Return the [X, Y] coordinate for the center point of the cell that contains the specified text.  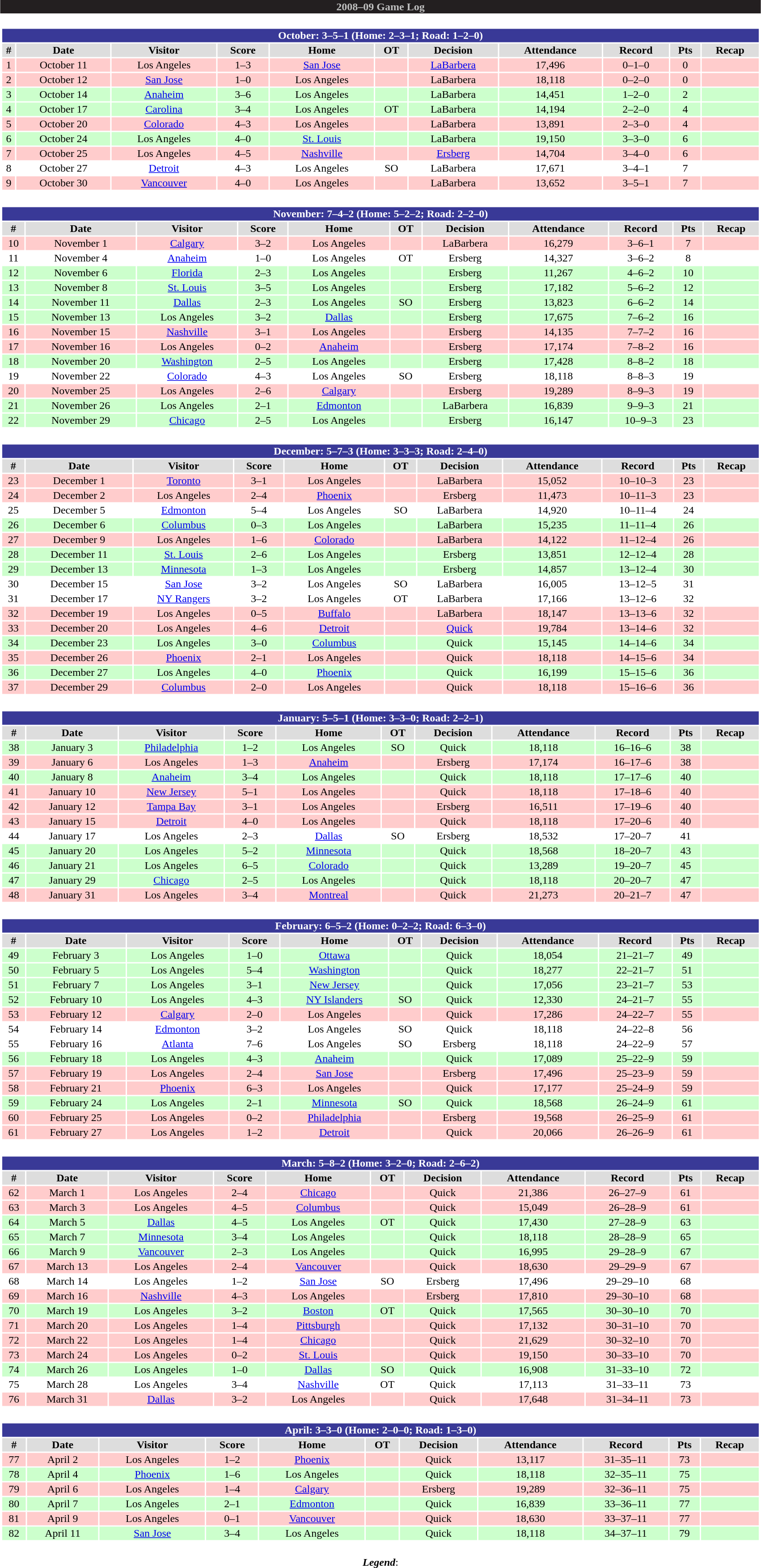
8–9–3 [641, 391]
6–3 [255, 1088]
14,194 [550, 110]
17,428 [558, 362]
3–5 [263, 287]
11,473 [553, 496]
2008–09 Game Log [380, 7]
58 [13, 1088]
2–3–0 [636, 124]
April 2 [63, 1459]
7–8–2 [641, 346]
December 23 [79, 643]
17,810 [533, 1296]
16,199 [553, 673]
17–20–7 [632, 836]
7–6–2 [641, 317]
74 [13, 1370]
4–6 [259, 628]
March 24 [67, 1355]
0–3 [259, 525]
March 22 [67, 1340]
25–23–9 [635, 1073]
March 1 [67, 1193]
February: 6–5–2 (Home: 0–2–2; Road: 6–3–0) [380, 926]
17,113 [533, 1384]
15,052 [553, 481]
25–24–9 [635, 1088]
26–27–9 [627, 1193]
December 9 [79, 540]
6–6–2 [641, 303]
31–34–11 [627, 1399]
13,851 [553, 555]
20–21–7 [632, 895]
14–15–6 [638, 658]
52 [13, 1000]
12–12–4 [638, 555]
1–2–0 [636, 94]
November: 7–4–2 (Home: 5–2–2; Road: 2–2–0) [380, 214]
December 17 [79, 599]
8–8–2 [641, 362]
0–5 [259, 614]
November 4 [81, 258]
3–6 [243, 94]
13,117 [530, 1459]
32–36–11 [626, 1489]
October 14 [63, 94]
21,273 [543, 895]
26–28–9 [627, 1207]
Boston [318, 1311]
14,122 [553, 540]
Atlanta [178, 1044]
9–9–3 [641, 405]
26–26–9 [635, 1132]
80 [14, 1504]
11–11–4 [638, 525]
Florida [187, 273]
April 9 [63, 1518]
Montreal [329, 895]
November 8 [81, 287]
13–13–6 [638, 614]
0–1 [233, 1518]
29–30–10 [627, 1296]
17,089 [547, 1059]
18,532 [543, 836]
20,066 [547, 1132]
November 1 [81, 244]
17,430 [533, 1222]
October 17 [63, 110]
30–32–10 [627, 1340]
13–12–6 [638, 599]
18,147 [553, 614]
April 11 [63, 1534]
5–1 [250, 792]
March 26 [67, 1370]
16,511 [543, 807]
6–5 [250, 866]
17,565 [533, 1311]
17–19–6 [632, 807]
January 29 [72, 880]
April 7 [63, 1504]
7–7–2 [641, 332]
10–11–3 [638, 496]
17–18–6 [632, 792]
7–6 [255, 1044]
35 [13, 658]
October 30 [63, 183]
January 6 [72, 762]
21,386 [533, 1193]
January 31 [72, 895]
18,277 [547, 970]
14,857 [553, 569]
16,147 [558, 421]
March 20 [67, 1325]
October 24 [63, 139]
February 18 [76, 1059]
39 [13, 762]
42 [13, 807]
13,289 [543, 866]
3–5–1 [636, 183]
15–15–6 [638, 673]
December 2 [79, 496]
11 [13, 258]
17,132 [533, 1325]
54 [13, 1029]
14,451 [550, 94]
March 5 [67, 1222]
10–10–3 [638, 481]
March 14 [67, 1281]
66 [13, 1252]
5 [9, 124]
16,908 [533, 1370]
31–33–10 [627, 1370]
31–35–11 [626, 1459]
19–20–7 [632, 866]
29–28–9 [627, 1252]
17,177 [547, 1088]
46 [13, 866]
January 10 [72, 792]
January 21 [72, 866]
9 [9, 183]
30–33–10 [627, 1355]
17,182 [558, 287]
22 [13, 421]
14–14–6 [638, 643]
25–22–9 [635, 1059]
64 [13, 1222]
13–12–4 [638, 569]
13–14–6 [638, 628]
Ottawa [334, 955]
December 20 [79, 628]
17,056 [547, 985]
February 19 [76, 1073]
3–6–2 [641, 258]
February 7 [76, 985]
Pittsburgh [318, 1325]
16–16–6 [632, 748]
February 16 [76, 1044]
Carolina [164, 110]
February 10 [76, 1000]
January: 5–5–1 (Home: 3–3–0; Road: 2–2–1) [380, 718]
23–21–7 [635, 985]
14,135 [558, 332]
March: 5–8–2 (Home: 3–2–0; Road: 2–6–2) [380, 1163]
November 15 [81, 332]
29–29–9 [627, 1266]
0–2–0 [636, 80]
22–21–7 [635, 970]
October 11 [63, 65]
0–1–0 [636, 65]
October 12 [63, 80]
3–4–1 [636, 169]
3–3–0 [636, 139]
December 27 [79, 673]
13–12–5 [638, 584]
17,675 [558, 317]
December 15 [79, 584]
January 3 [72, 748]
60 [13, 1118]
13,652 [550, 183]
December 1 [79, 481]
March 16 [67, 1296]
17,166 [553, 599]
November 22 [81, 376]
December 19 [79, 614]
17–17–6 [632, 777]
82 [14, 1534]
1 [9, 65]
17–20–6 [632, 821]
21,629 [533, 1340]
January 17 [72, 836]
15 [13, 317]
November 26 [81, 405]
29 [13, 569]
3–0 [259, 643]
March 9 [67, 1252]
24–22–7 [635, 1014]
78 [14, 1475]
February 27 [76, 1132]
13,823 [558, 303]
October 20 [63, 124]
February 24 [76, 1103]
April 4 [63, 1475]
December 13 [79, 569]
December: 5–7–3 (Home: 3–3–3; Road: 2–4–0) [380, 451]
16,005 [553, 584]
March 28 [67, 1384]
11–12–4 [638, 540]
March 3 [67, 1207]
37 [13, 687]
NY Islanders [334, 1000]
48 [13, 895]
Buffalo [334, 614]
November 25 [81, 391]
16–17–6 [632, 762]
17 [13, 346]
33 [13, 628]
Tampa Bay [172, 807]
5–2 [250, 851]
February 14 [76, 1029]
25 [13, 510]
15,235 [553, 525]
16,279 [558, 244]
November 13 [81, 317]
January 8 [72, 777]
31–33–11 [627, 1384]
January 20 [72, 851]
76 [13, 1399]
17,671 [550, 169]
69 [13, 1296]
November 29 [81, 421]
November 6 [81, 273]
October: 3–5–1 (Home: 2–3–1; Road: 1–2–0) [380, 35]
November 11 [81, 303]
October 25 [63, 153]
3–6–1 [641, 244]
January 12 [72, 807]
March 19 [67, 1311]
February 5 [76, 970]
13 [13, 287]
13,891 [550, 124]
4–6–2 [641, 273]
February 25 [76, 1118]
5–6–2 [641, 287]
10–11–4 [638, 510]
16,995 [533, 1252]
20–20–7 [632, 880]
24–22–8 [635, 1029]
26–24–9 [635, 1103]
15,145 [553, 643]
April 6 [63, 1489]
33–36–11 [626, 1504]
30–31–10 [627, 1325]
26–25–9 [635, 1118]
December 11 [79, 555]
29–29–10 [627, 1281]
14,327 [558, 258]
50 [13, 970]
19,568 [547, 1118]
April: 3–3–0 (Home: 2–0–0; Road: 1–3–0) [380, 1430]
December 26 [79, 658]
17,286 [547, 1014]
20 [13, 391]
March 7 [67, 1237]
27 [13, 540]
62 [13, 1193]
27–28–9 [627, 1222]
11,267 [558, 273]
12,330 [547, 1000]
NY Rangers [183, 599]
February 21 [76, 1088]
81 [14, 1518]
44 [13, 836]
33–37–11 [626, 1518]
32–35–11 [626, 1475]
30–30–10 [627, 1311]
March 31 [67, 1399]
15–16–6 [638, 687]
24–21–7 [635, 1000]
18,054 [547, 955]
8–8–3 [641, 376]
34–37–11 [626, 1534]
January 15 [72, 821]
December 5 [79, 510]
November 20 [81, 362]
February 12 [76, 1014]
December 6 [79, 525]
November 16 [81, 346]
14,704 [550, 153]
21–21–7 [635, 955]
18–20–7 [632, 851]
71 [13, 1325]
28–28–9 [627, 1237]
March 13 [67, 1266]
3–4–0 [636, 153]
December 29 [79, 687]
19,784 [553, 628]
10–9–3 [641, 421]
October 27 [63, 169]
15,049 [533, 1207]
2–2–0 [636, 110]
24–22–9 [635, 1044]
Toronto [183, 481]
February 3 [76, 955]
17,648 [533, 1399]
14,920 [553, 510]
3 [9, 94]
